Determine the [X, Y] coordinate at the center of the cell enclosing the given text.  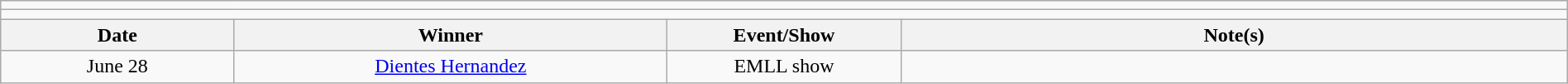
Date [117, 35]
Event/Show [784, 35]
June 28 [117, 67]
EMLL show [784, 67]
Winner [451, 35]
Dientes Hernandez [451, 67]
Note(s) [1234, 35]
